Return (x, y) of the center of cell containing provided text 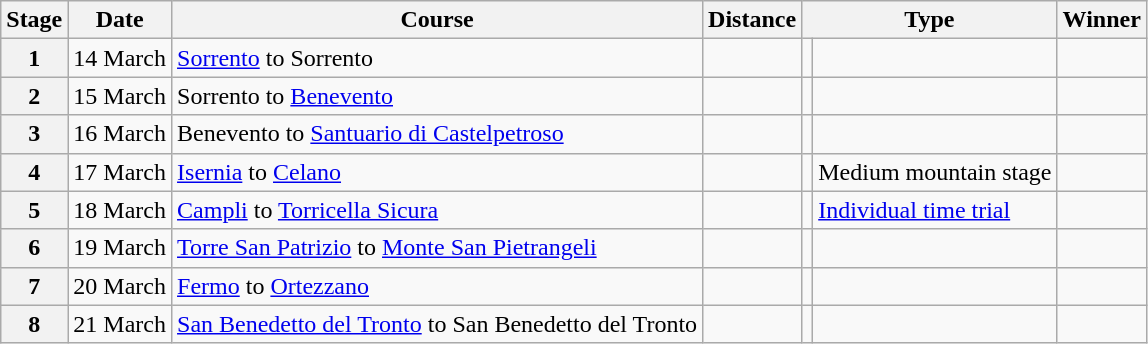
Stage (34, 20)
Fermo to Ortezzano (438, 286)
14 March (120, 58)
1 (34, 58)
Torre San Patrizio to Monte San Pietrangeli (438, 248)
20 March (120, 286)
3 (34, 134)
7 (34, 286)
15 March (120, 96)
Date (120, 20)
Course (438, 20)
4 (34, 172)
5 (34, 210)
San Benedetto del Tronto to San Benedetto del Tronto (438, 324)
6 (34, 248)
Winner (1102, 20)
8 (34, 324)
16 March (120, 134)
17 March (120, 172)
21 March (120, 324)
19 March (120, 248)
18 March (120, 210)
Benevento to Santuario di Castelpetroso (438, 134)
Individual time trial (935, 210)
Distance (752, 20)
Campli to Torricella Sicura (438, 210)
Isernia to Celano (438, 172)
2 (34, 96)
Type (930, 20)
Sorrento to Sorrento (438, 58)
Sorrento to Benevento (438, 96)
Medium mountain stage (935, 172)
